Output the [x, y] coordinate of the center of the cell containing the given text.  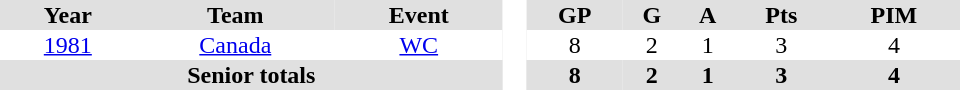
Senior totals [252, 75]
Pts [782, 15]
G [652, 15]
A [708, 15]
Year [68, 15]
WC [419, 45]
GP [574, 15]
Team [236, 15]
Event [419, 15]
PIM [894, 15]
Canada [236, 45]
1981 [68, 45]
